Scan for the cell matching the given text and deliver its [x, y] coordinate at center. 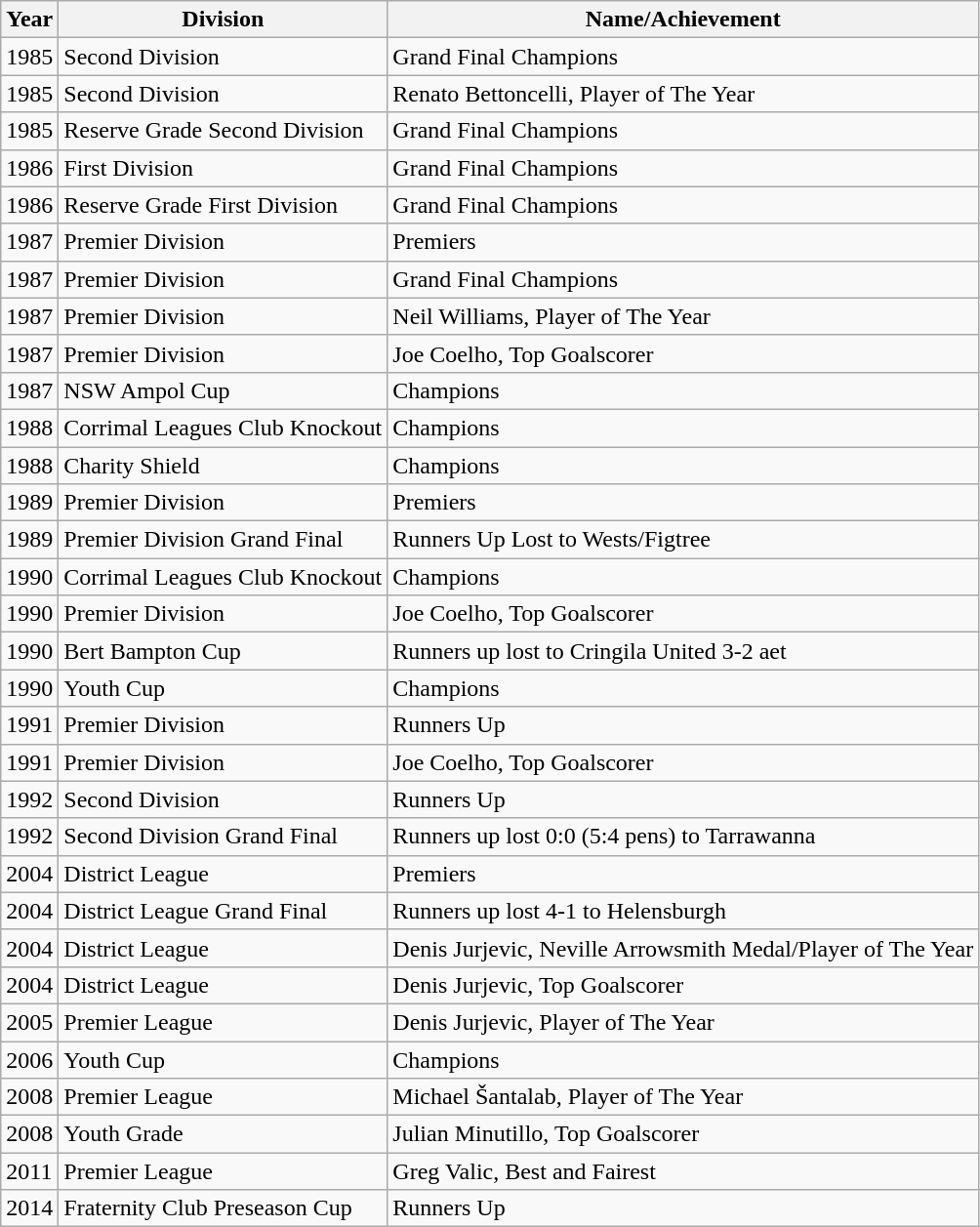
District League Grand Final [223, 911]
Runners up lost to Cringila United 3-2 aet [683, 651]
2014 [29, 1208]
Runners up lost 4-1 to Helensburgh [683, 911]
Renato Bettoncelli, Player of The Year [683, 94]
Premier Division Grand Final [223, 540]
2005 [29, 1022]
Reserve Grade First Division [223, 205]
Neil Williams, Player of The Year [683, 316]
Fraternity Club Preseason Cup [223, 1208]
Denis Jurjevic, Neville Arrowsmith Medal/Player of The Year [683, 948]
Julian Minutillo, Top Goalscorer [683, 1134]
Youth Grade [223, 1134]
Greg Valic, Best and Fairest [683, 1171]
2006 [29, 1059]
Division [223, 20]
Reserve Grade Second Division [223, 131]
Second Division Grand Final [223, 837]
2011 [29, 1171]
Bert Bampton Cup [223, 651]
Runners up lost 0:0 (5:4 pens) to Tarrawanna [683, 837]
Charity Shield [223, 466]
Michael Šantalab, Player of The Year [683, 1097]
Name/Achievement [683, 20]
NSW Ampol Cup [223, 390]
Runners Up Lost to Wests/Figtree [683, 540]
Year [29, 20]
Denis Jurjevic, Player of The Year [683, 1022]
Denis Jurjevic, Top Goalscorer [683, 985]
First Division [223, 168]
